Pinpoint the cell where the given text exists, returning its (x, y) midpoint coordinate. 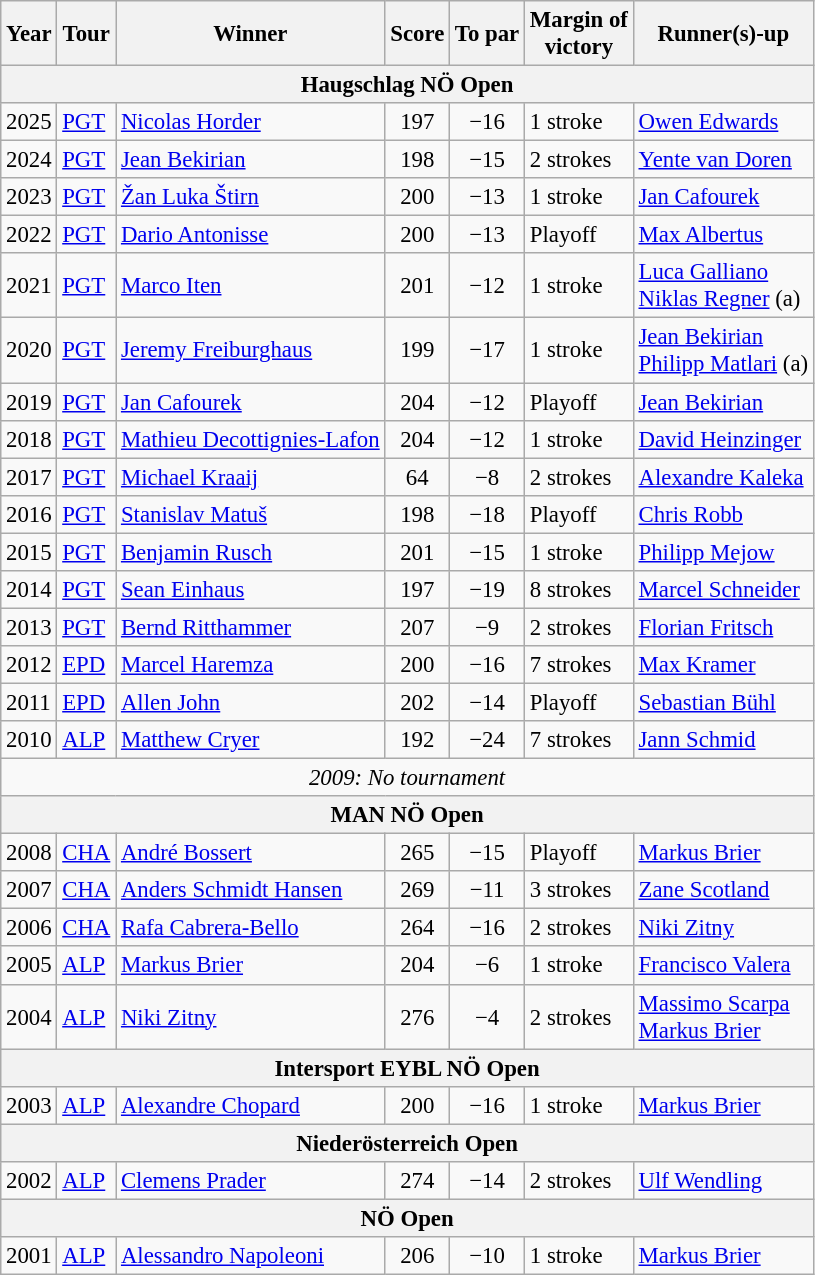
Ulf Wendling (723, 1181)
Benjamin Rusch (250, 552)
Alexandre Kaleka (723, 477)
2015 (29, 552)
Florian Fritsch (723, 627)
Margin ofvictory (580, 34)
−19 (488, 590)
2016 (29, 514)
Marcel Haremza (250, 665)
Jann Schmid (723, 740)
−11 (488, 890)
2011 (29, 702)
Anders Schmidt Hansen (250, 890)
202 (418, 702)
−8 (488, 477)
2014 (29, 590)
Philipp Mejow (723, 552)
2022 (29, 235)
To par (488, 34)
Michael Kraaij (250, 477)
2024 (29, 160)
2020 (29, 350)
Alexandre Chopard (250, 1105)
Owen Edwards (723, 122)
Sebastian Bühl (723, 702)
264 (418, 928)
Luca Galliano Niklas Regner (a) (723, 286)
2012 (29, 665)
Tour (86, 34)
2023 (29, 197)
2010 (29, 740)
−9 (488, 627)
−4 (488, 1016)
2008 (29, 853)
Chris Robb (723, 514)
Intersport EYBL NÖ Open (408, 1068)
2017 (29, 477)
2009: No tournament (408, 778)
Marcel Schneider (723, 590)
Niederösterreich Open (408, 1143)
−6 (488, 966)
265 (418, 853)
2025 (29, 122)
Žan Luka Štirn (250, 197)
Allen John (250, 702)
2001 (29, 1256)
Jean Bekirian Philipp Matlari (a) (723, 350)
Matthew Cryer (250, 740)
−17 (488, 350)
199 (418, 350)
2013 (29, 627)
Clemens Prader (250, 1181)
Stanislav Matuš (250, 514)
−10 (488, 1256)
Alessandro Napoleoni (250, 1256)
206 (418, 1256)
Nicolas Horder (250, 122)
8 strokes (580, 590)
2018 (29, 439)
2002 (29, 1181)
Massimo Scarpa Markus Brier (723, 1016)
2021 (29, 286)
MAN NÖ Open (408, 815)
2003 (29, 1105)
NÖ Open (408, 1218)
2007 (29, 890)
Bernd Ritthammer (250, 627)
207 (418, 627)
Year (29, 34)
Max Kramer (723, 665)
3 strokes (580, 890)
Marco Iten (250, 286)
Haugschlag NÖ Open (408, 85)
Rafa Cabrera-Bello (250, 928)
−18 (488, 514)
Mathieu Decottignies-Lafon (250, 439)
Max Albertus (723, 235)
Jeremy Freiburghaus (250, 350)
André Bossert (250, 853)
2005 (29, 966)
Yente van Doren (723, 160)
2019 (29, 402)
−24 (488, 740)
Zane Scotland (723, 890)
274 (418, 1181)
2006 (29, 928)
David Heinzinger (723, 439)
Dario Antonisse (250, 235)
269 (418, 890)
Runner(s)-up (723, 34)
Sean Einhaus (250, 590)
Francisco Valera (723, 966)
276 (418, 1016)
2004 (29, 1016)
Score (418, 34)
64 (418, 477)
Winner (250, 34)
192 (418, 740)
